Find where the given text appears and provide that cell's center as (x, y) coordinate. 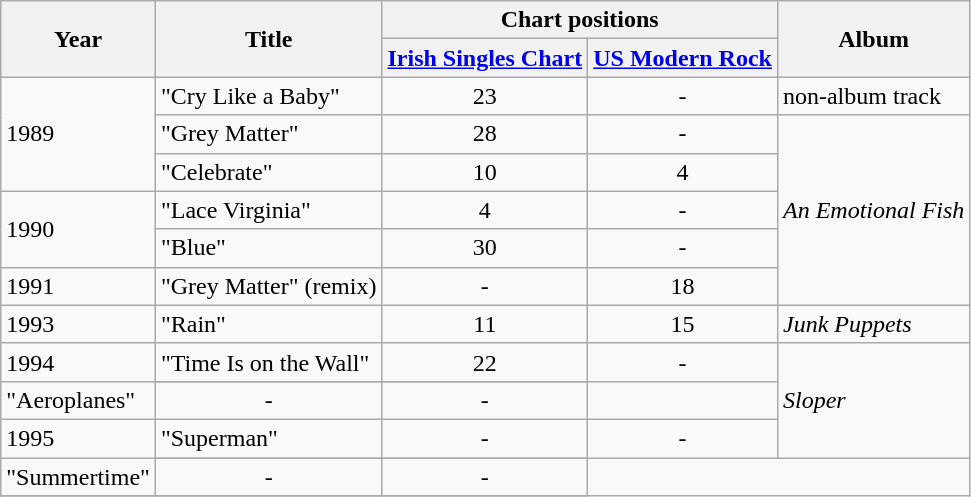
"Aeroplanes" (78, 400)
28 (485, 134)
"Superman" (268, 438)
Chart positions (580, 20)
"Rain" (268, 324)
Irish Singles Chart (485, 58)
11 (485, 324)
"Grey Matter" (268, 134)
30 (485, 248)
1989 (78, 134)
"Celebrate" (268, 172)
Sloper (873, 400)
Year (78, 39)
non-album track (873, 96)
Title (268, 39)
1990 (78, 229)
"Grey Matter" (remix) (268, 286)
1993 (78, 324)
22 (485, 362)
"Lace Virginia" (268, 210)
1994 (78, 362)
1995 (78, 438)
10 (485, 172)
"Summertime" (78, 477)
"Blue" (268, 248)
18 (683, 286)
Album (873, 39)
US Modern Rock (683, 58)
23 (485, 96)
Junk Puppets (873, 324)
1991 (78, 286)
"Cry Like a Baby" (268, 96)
An Emotional Fish (873, 210)
"Time Is on the Wall" (268, 362)
15 (683, 324)
